Return [x, y] of the center of cell containing provided text 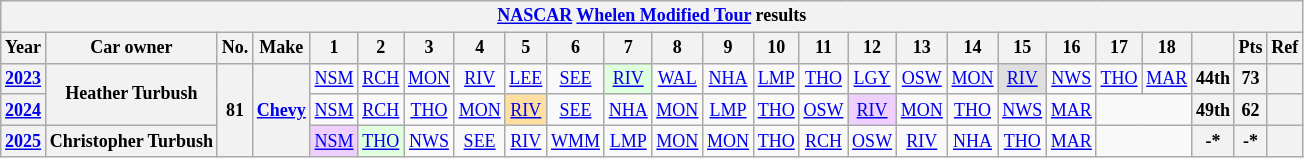
Christopher Turbush [131, 140]
73 [1250, 78]
16 [1072, 48]
13 [922, 48]
4 [480, 48]
3 [430, 48]
10 [776, 48]
Chevy [282, 110]
2024 [24, 110]
12 [872, 48]
No. [234, 48]
Pts [1250, 48]
5 [526, 48]
18 [1167, 48]
9 [728, 48]
LGY [872, 78]
WAL [678, 78]
62 [1250, 110]
Heather Turbush [131, 94]
17 [1119, 48]
1 [334, 48]
Year [24, 48]
44th [1214, 78]
8 [678, 48]
Ref [1285, 48]
2023 [24, 78]
2025 [24, 140]
11 [824, 48]
LEE [526, 78]
7 [628, 48]
2 [381, 48]
Car owner [131, 48]
14 [972, 48]
NASCAR Whelen Modified Tour results [652, 16]
6 [576, 48]
81 [234, 110]
WMM [576, 140]
49th [1214, 110]
Make [282, 48]
15 [1022, 48]
